Find where the given text appears and provide that cell's center as (X, Y) coordinate. 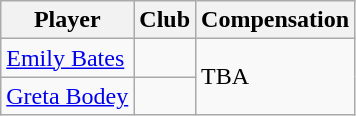
Greta Bodey (68, 96)
TBA (276, 77)
Player (68, 20)
Emily Bates (68, 58)
Club (165, 20)
Compensation (276, 20)
